Find where the given text appears and provide that cell's center as (x, y) coordinate. 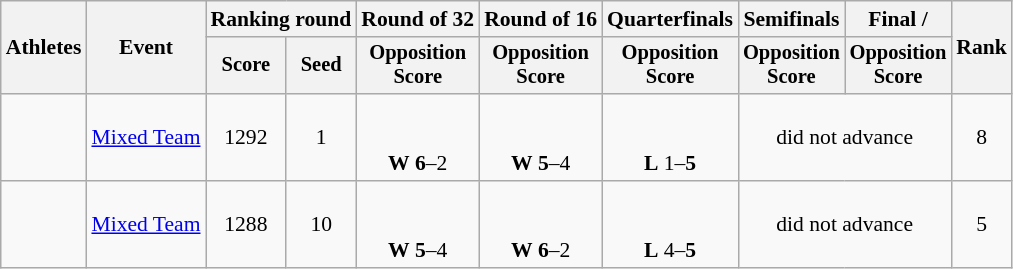
Score (246, 66)
Final / (898, 19)
Round of 32 (418, 19)
L 1–5 (670, 138)
L 4–5 (670, 224)
Seed (321, 66)
Semifinals (792, 19)
Event (146, 48)
Round of 16 (540, 19)
5 (982, 224)
Athletes (44, 48)
Rank (982, 48)
1288 (246, 224)
8 (982, 138)
Ranking round (282, 19)
Quarterfinals (670, 19)
10 (321, 224)
1292 (246, 138)
1 (321, 138)
